Identify which cell holds the provided text, then report its [X, Y] central coordinate. 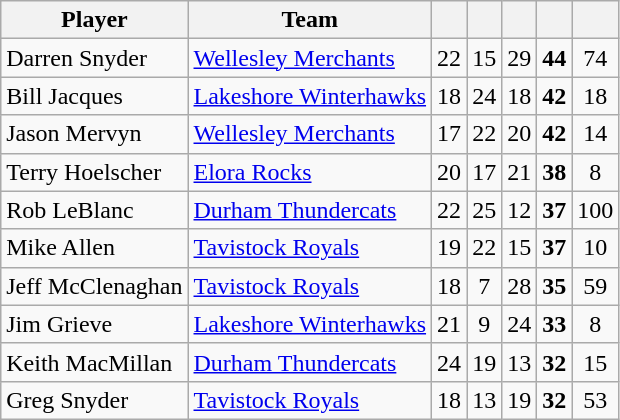
100 [596, 210]
7 [484, 286]
9 [484, 324]
Elora Rocks [310, 172]
35 [554, 286]
10 [596, 248]
44 [554, 58]
38 [554, 172]
14 [596, 134]
33 [554, 324]
28 [520, 286]
Mike Allen [94, 248]
59 [596, 286]
Greg Snyder [94, 400]
Jeff McClenaghan [94, 286]
Bill Jacques [94, 96]
53 [596, 400]
74 [596, 58]
Terry Hoelscher [94, 172]
Rob LeBlanc [94, 210]
Team [310, 20]
Jim Grieve [94, 324]
12 [520, 210]
Darren Snyder [94, 58]
29 [520, 58]
25 [484, 210]
Jason Mervyn [94, 134]
Player [94, 20]
Keith MacMillan [94, 362]
